Detect which cell encompasses the target text, then output its (x, y) center coordinate. 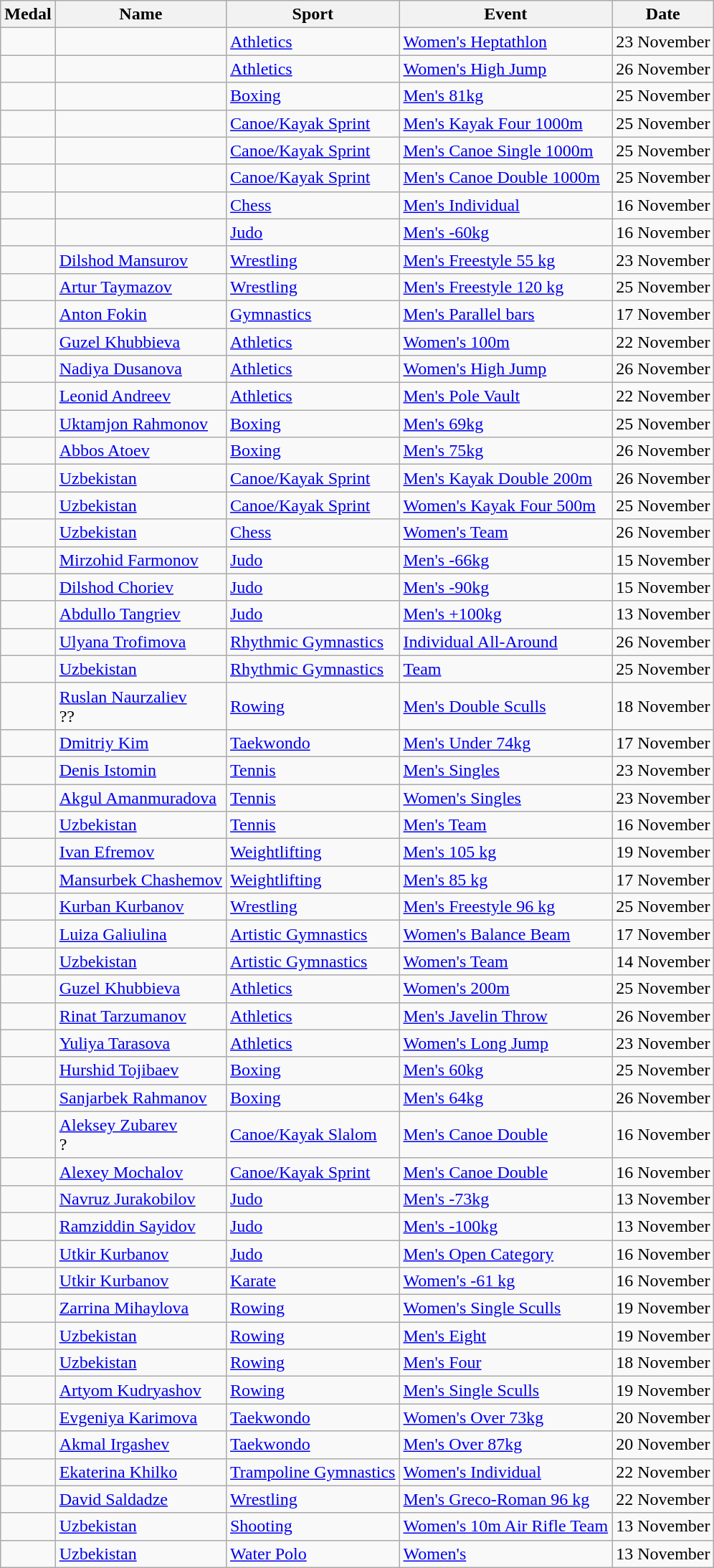
Men's +100kg (506, 614)
Men's 64kg (506, 1098)
Men's 105 kg (506, 852)
Date (663, 14)
Men's -100kg (506, 1226)
Yuliya Tarasova (141, 1043)
Gymnastics (313, 314)
Men's Double Sculls (506, 705)
Sport (313, 14)
Men's 81kg (506, 96)
Artyom Kudryashov (141, 1390)
Women's 10m Air Rifle Team (506, 1526)
Men's Individual (506, 205)
Water Polo (313, 1554)
Men's Over 87kg (506, 1445)
Women's Balance Beam (506, 934)
Hurshid Tojibaev (141, 1070)
Men's Pole Vault (506, 396)
Zarrina Mihaylova (141, 1308)
Men's Kayak Four 1000m (506, 123)
Dmitriy Kim (141, 743)
Ruslan Naurzaliev?? (141, 705)
Men's 75kg (506, 451)
Aleksey Zubarev ? (141, 1134)
Men's Team (506, 825)
Kurban Kurbanov (141, 907)
Men's Canoe Single 1000m (506, 151)
Denis Istomin (141, 770)
Individual All-Around (506, 642)
Name (141, 14)
Ramziddin Sayidov (141, 1226)
Alexey Mochalov (141, 1172)
Men's Canoe Double 1000m (506, 178)
Men's 60kg (506, 1070)
Abbos Atoev (141, 451)
Men's -60kg (506, 232)
Women's -61 kg (506, 1281)
Trampoline Gymnastics (313, 1472)
Women's Singles (506, 798)
Shooting (313, 1526)
Event (506, 14)
Men's Freestyle 55 kg (506, 260)
Men's Single Sculls (506, 1390)
Artur Taymazov (141, 287)
Akmal Irgashev (141, 1445)
David Saldadze (141, 1499)
Karate (313, 1281)
Luiza Galiulina (141, 934)
Dilshod Mansurov (141, 260)
Medal (28, 14)
Women's 100m (506, 342)
Women's Individual (506, 1472)
Men's Freestyle 96 kg (506, 907)
Women's 200m (506, 989)
Navruz Jurakobilov (141, 1199)
Sanjarbek Rahmanov (141, 1098)
Uktamjon Rahmonov (141, 424)
Team (506, 669)
Men's Open Category (506, 1254)
Men's Kayak Double 200m (506, 478)
Nadiya Dusanova (141, 369)
Anton Fokin (141, 314)
Evgeniya Karimova (141, 1417)
Men's Under 74kg (506, 743)
Ulyana Trofimova (141, 642)
Women's Over 73kg (506, 1417)
Women's Kayak Four 500m (506, 505)
Abdullo Tangriev (141, 614)
Men's -66kg (506, 560)
Men's -90kg (506, 587)
Akgul Amanmuradova (141, 798)
Leonid Andreev (141, 396)
Men's Eight (506, 1336)
Mirzohid Farmonov (141, 560)
Men's Freestyle 120 kg (506, 287)
Women's Single Sculls (506, 1308)
Ivan Efremov (141, 852)
Women's Long Jump (506, 1043)
Men's 69kg (506, 424)
Men's Greco-Roman 96 kg (506, 1499)
14 November (663, 961)
Ekaterina Khilko (141, 1472)
Women's (506, 1554)
Canoe/Kayak Slalom (313, 1134)
Men's Four (506, 1363)
Men's -73kg (506, 1199)
Rinat Tarzumanov (141, 1016)
Men's Singles (506, 770)
Men's 85 kg (506, 880)
Women's Heptathlon (506, 42)
Mansurbek Chashemov (141, 880)
Men's Parallel bars (506, 314)
Dilshod Choriev (141, 587)
Men's Javelin Throw (506, 1016)
